From the cell containing the given text, extract its center point as (x, y) coordinate. 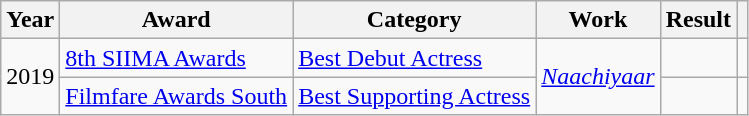
Year (30, 20)
Category (414, 20)
Work (598, 20)
Result (698, 20)
Best Debut Actress (414, 58)
2019 (30, 77)
8th SIIMA Awards (176, 58)
Filmfare Awards South (176, 96)
Best Supporting Actress (414, 96)
Naachiyaar (598, 77)
Award (176, 20)
